Scan for the cell matching the given text and deliver its [X, Y] coordinate at center. 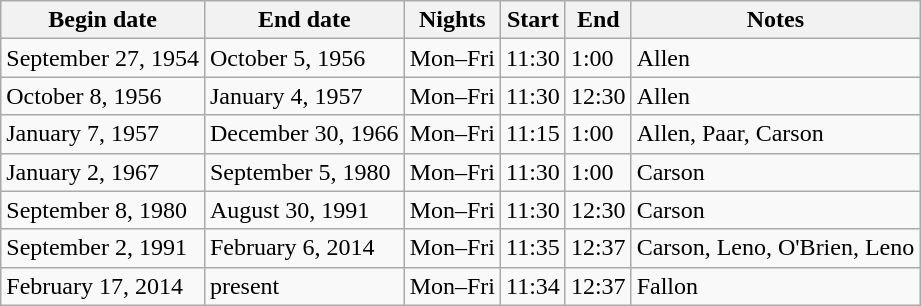
Start [534, 20]
Begin date [103, 20]
End date [304, 20]
11:15 [534, 134]
December 30, 1966 [304, 134]
Fallon [776, 286]
11:35 [534, 248]
February 17, 2014 [103, 286]
present [304, 286]
September 2, 1991 [103, 248]
January 7, 1957 [103, 134]
January 2, 1967 [103, 172]
11:34 [534, 286]
September 27, 1954 [103, 58]
End [598, 20]
September 8, 1980 [103, 210]
August 30, 1991 [304, 210]
October 5, 1956 [304, 58]
February 6, 2014 [304, 248]
Notes [776, 20]
January 4, 1957 [304, 96]
October 8, 1956 [103, 96]
September 5, 1980 [304, 172]
Carson, Leno, O'Brien, Leno [776, 248]
Allen, Paar, Carson [776, 134]
Nights [452, 20]
